Scan for the cell matching the given text and deliver its [x, y] coordinate at center. 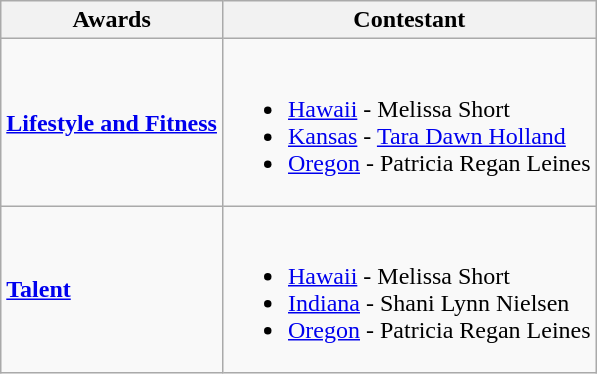
Contestant [409, 20]
Lifestyle and Fitness [112, 122]
Talent [112, 290]
Awards [112, 20]
Hawaii - Melissa Short Indiana - Shani Lynn Nielsen Oregon - Patricia Regan Leines [409, 290]
Hawaii - Melissa Short Kansas - Tara Dawn Holland Oregon - Patricia Regan Leines [409, 122]
